Search for the cell housing the specified text and yield its [x, y] center coordinate. 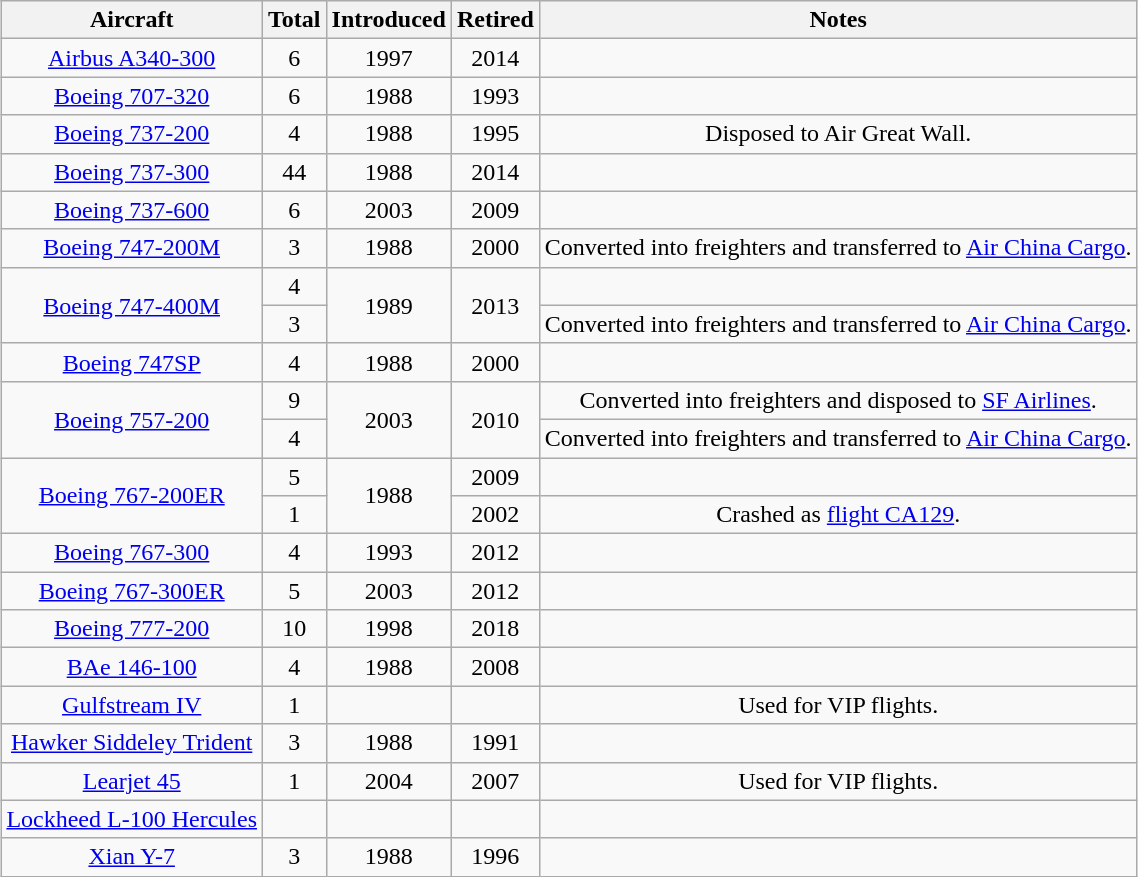
Total [295, 20]
Boeing 747SP [132, 362]
Boeing 747-400M [132, 305]
1989 [388, 305]
Boeing 757-200 [132, 419]
Aircraft [132, 20]
Retired [495, 20]
1996 [495, 857]
Airbus A340-300 [132, 58]
Converted into freighters and disposed to SF Airlines. [838, 400]
Gulfstream IV [132, 705]
Boeing 767-300ER [132, 591]
Lockheed L-100 Hercules [132, 819]
10 [295, 629]
2004 [388, 781]
2018 [495, 629]
2007 [495, 781]
Boeing 737-600 [132, 210]
2002 [495, 515]
Boeing 747-200M [132, 248]
Notes [838, 20]
2010 [495, 419]
2013 [495, 305]
1997 [388, 58]
2008 [495, 667]
Learjet 45 [132, 781]
BAe 146-100 [132, 667]
Boeing 707-320 [132, 96]
Boeing 737-300 [132, 172]
Crashed as flight CA129. [838, 515]
Boeing 777-200 [132, 629]
Boeing 767-200ER [132, 496]
1991 [495, 743]
Disposed to Air Great Wall. [838, 134]
1998 [388, 629]
Xian Y-7 [132, 857]
Introduced [388, 20]
1995 [495, 134]
Boeing 737-200 [132, 134]
9 [295, 400]
Boeing 767-300 [132, 553]
44 [295, 172]
Hawker Siddeley Trident [132, 743]
